Capture the cell that displays the provided text and extract its [x, y] central coordinate. 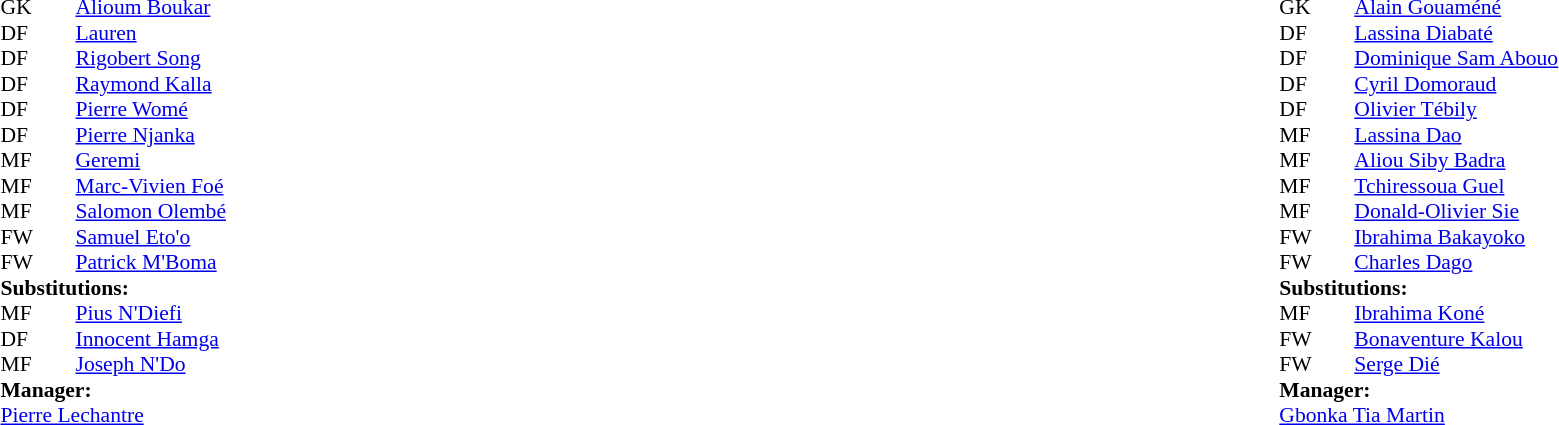
Pierre Womé [151, 109]
Ibrahima Koné [1456, 313]
Ibrahima Bakayoko [1456, 237]
Joseph N'Do [151, 365]
Lauren [151, 33]
Olivier Tébily [1456, 109]
Aliou Siby Badra [1456, 161]
Lassina Dao [1456, 135]
Geremi [151, 161]
Innocent Hamga [151, 339]
Salomon Olembé [151, 211]
Cyril Domoraud [1456, 84]
Pierre Njanka [151, 135]
Raymond Kalla [151, 84]
Rigobert Song [151, 59]
Pius N'Diefi [151, 313]
Donald-Olivier Sie [1456, 211]
Serge Dié [1456, 365]
Dominique Sam Abouo [1456, 59]
Charles Dago [1456, 263]
Lassina Diabaté [1456, 33]
Marc-Vivien Foé [151, 186]
Tchiressoua Guel [1456, 186]
Patrick M'Boma [151, 263]
Samuel Eto'o [151, 237]
Bonaventure Kalou [1456, 339]
